Return the [x, y] coordinate for the center point of the cell that contains the specified text.  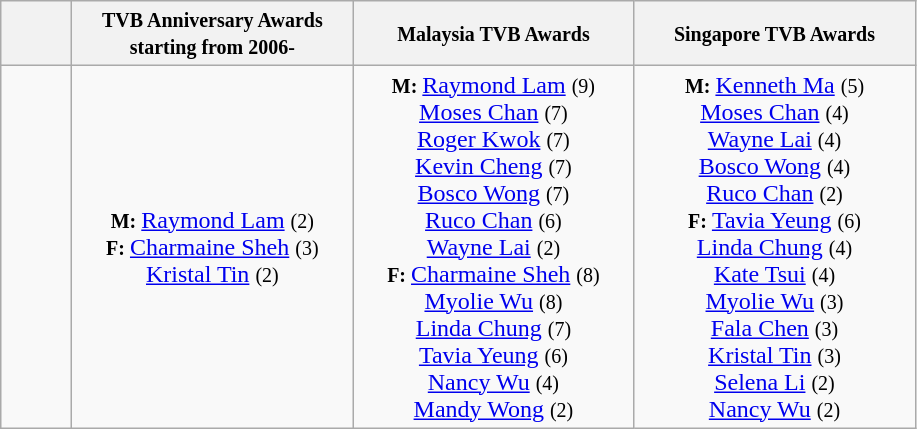
Malaysia TVB Awards [494, 34]
Singapore TVB Awards [774, 34]
M: Raymond Lam (2)F: Charmaine Sheh (3)Kristal Tin (2) [212, 247]
TVB Anniversary Awardsstarting from 2006- [212, 34]
